Find where the given text appears and provide that cell's center as (X, Y) coordinate. 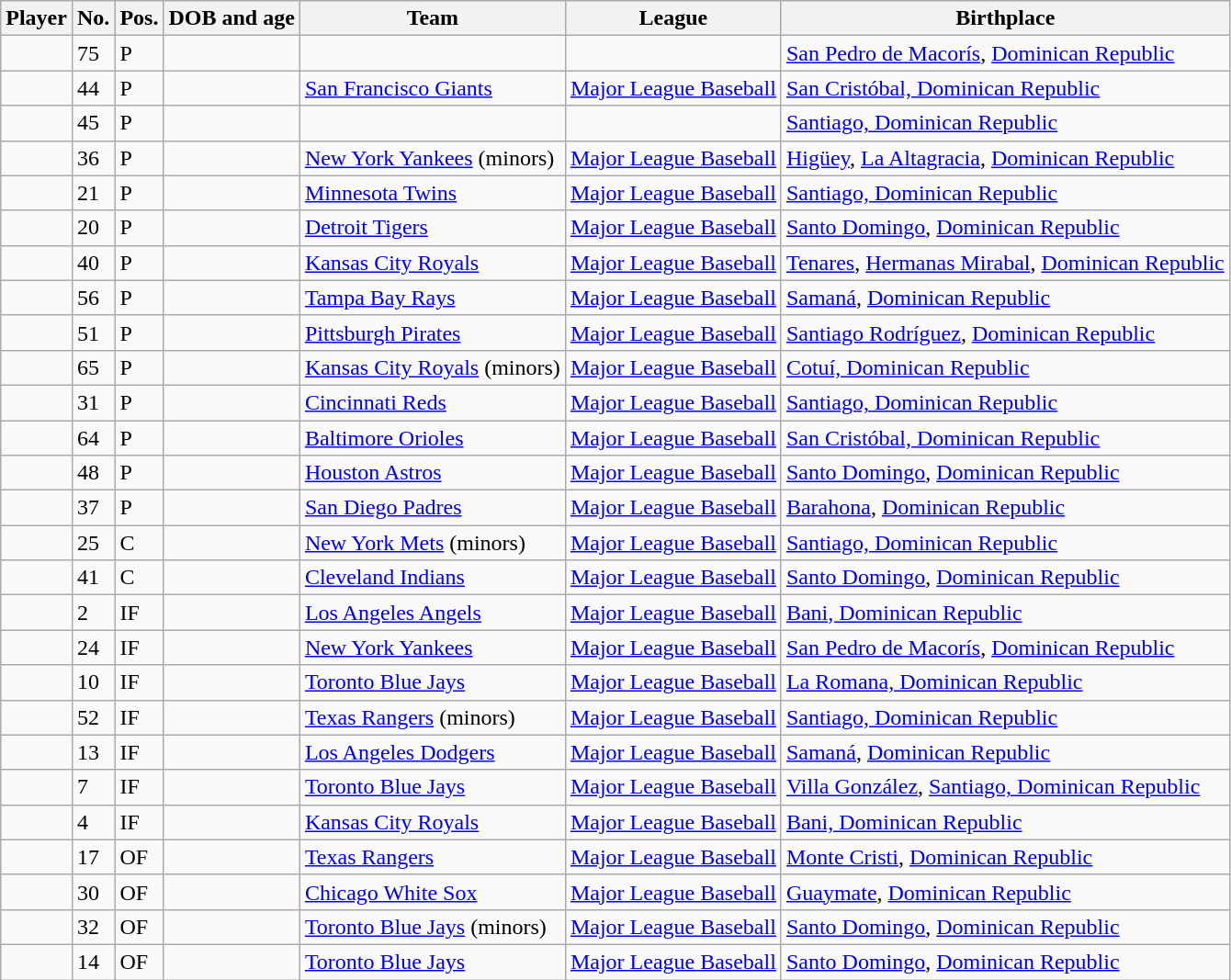
51 (93, 332)
65 (93, 367)
10 (93, 682)
DOB and age (232, 18)
41 (93, 578)
36 (93, 158)
52 (93, 717)
San Diego Padres (432, 508)
25 (93, 543)
Barahona, Dominican Republic (1005, 508)
14 (93, 962)
37 (93, 508)
75 (93, 53)
Pos. (140, 18)
No. (93, 18)
Texas Rangers (432, 857)
New York Yankees (minors) (432, 158)
La Romana, Dominican Republic (1005, 682)
Los Angeles Angels (432, 613)
Cotuí, Dominican Republic (1005, 367)
13 (93, 752)
Villa González, Santiago, Dominican Republic (1005, 787)
Los Angeles Dodgers (432, 752)
24 (93, 648)
32 (93, 927)
7 (93, 787)
Chicago White Sox (432, 892)
Texas Rangers (minors) (432, 717)
21 (93, 193)
Monte Cristi, Dominican Republic (1005, 857)
4 (93, 822)
Tampa Bay Rays (432, 298)
Cleveland Indians (432, 578)
56 (93, 298)
31 (93, 402)
Toronto Blue Jays (minors) (432, 927)
17 (93, 857)
45 (93, 123)
64 (93, 438)
San Francisco Giants (432, 88)
Baltimore Orioles (432, 438)
2 (93, 613)
40 (93, 263)
Detroit Tigers (432, 228)
Guaymate, Dominican Republic (1005, 892)
44 (93, 88)
Minnesota Twins (432, 193)
Houston Astros (432, 473)
Higüey, La Altagracia, Dominican Republic (1005, 158)
League (672, 18)
Pittsburgh Pirates (432, 332)
New York Mets (minors) (432, 543)
Santiago Rodríguez, Dominican Republic (1005, 332)
Team (432, 18)
New York Yankees (432, 648)
48 (93, 473)
Tenares, Hermanas Mirabal, Dominican Republic (1005, 263)
30 (93, 892)
20 (93, 228)
Kansas City Royals (minors) (432, 367)
Player (37, 18)
Cincinnati Reds (432, 402)
Birthplace (1005, 18)
